Return the [x, y] coordinate for the center point of the cell that contains the specified text.  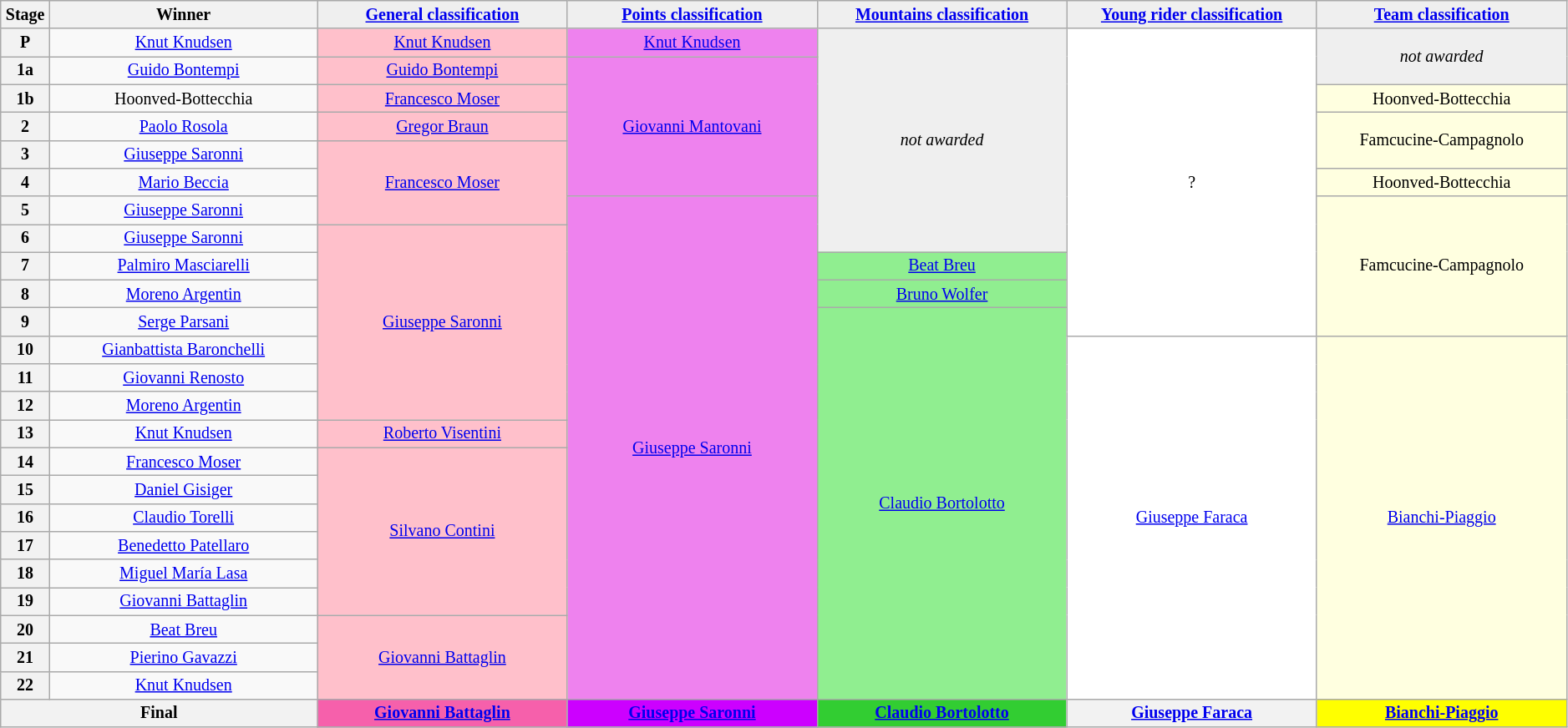
5 [25, 210]
Bruno Wolfer [942, 294]
8 [25, 294]
Serge Parsani [183, 322]
6 [25, 239]
Young rider classification [1191, 15]
? [1191, 183]
12 [25, 406]
Final [159, 713]
7 [25, 265]
22 [25, 685]
9 [25, 322]
Mountains classification [942, 15]
Gregor Braun [443, 127]
Mario Beccia [183, 182]
Pierino Gavazzi [183, 658]
Points classification [692, 15]
3 [25, 154]
14 [25, 463]
13 [25, 434]
21 [25, 658]
Winner [183, 15]
Miguel María Lasa [183, 573]
1a [25, 70]
2 [25, 127]
Team classification [1442, 15]
Claudio Torelli [183, 518]
18 [25, 573]
10 [25, 351]
General classification [443, 15]
11 [25, 377]
Roberto Visentini [443, 434]
Gianbattista Baronchelli [183, 351]
Stage [25, 15]
Giovanni Renosto [183, 377]
19 [25, 601]
1b [25, 99]
16 [25, 518]
17 [25, 546]
Giovanni Mantovani [692, 127]
Palmiro Masciarelli [183, 265]
15 [25, 489]
Paolo Rosola [183, 127]
P [25, 43]
Silvano Contini [443, 533]
20 [25, 629]
4 [25, 182]
Benedetto Patellaro [183, 546]
Daniel Gisiger [183, 489]
